Output the (x, y) coordinate of the center of the cell containing the given text.  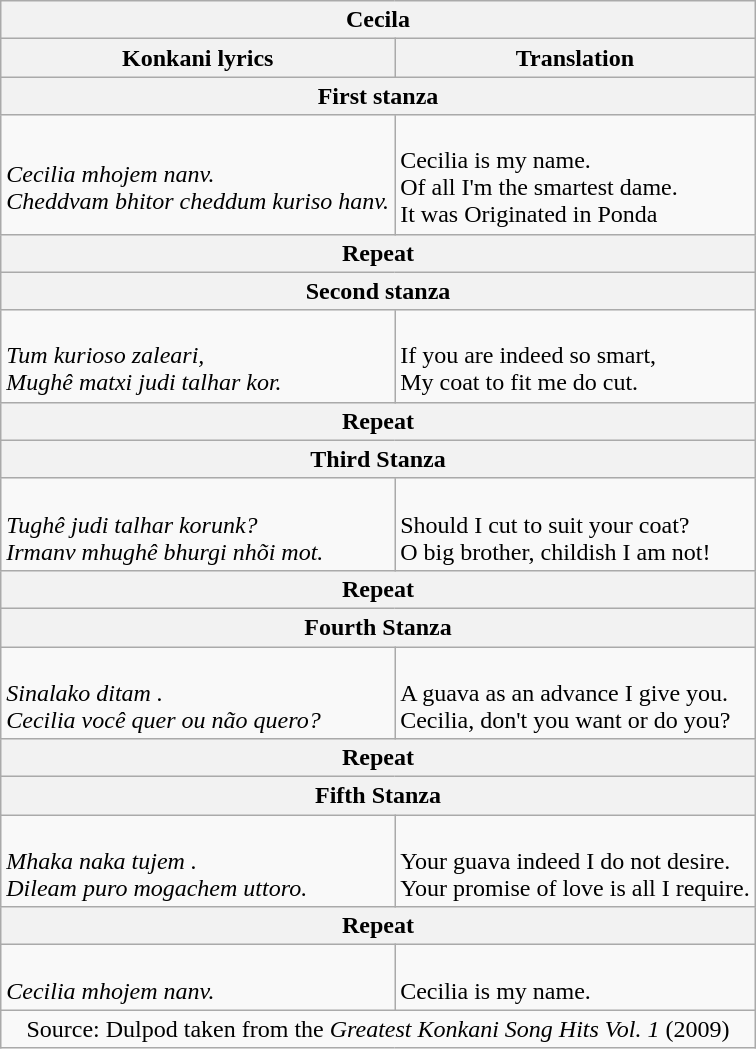
Cecila (378, 20)
A guava as an advance I give you. Cecilia, don't you want or do you? (576, 692)
Cecilia mhojem nanv. (198, 978)
Sinalako ditam . Cecilia você quer ou não quero? (198, 692)
Konkani lyrics (198, 58)
Tum kurioso zaleari, Mughê matxi judi talhar kor. (198, 356)
Your guava indeed I do not desire. Your promise of love is all I require. (576, 861)
First stanza (378, 96)
Cecilia mhojem nanv. Cheddvam bhitor cheddum kuriso hanv. (198, 174)
Mhaka naka tujem . Dileam puro mogachem uttoro. (198, 861)
Fifth Stanza (378, 796)
If you are indeed so smart, My coat to fit me do cut. (576, 356)
Cecilia is my name. (576, 978)
Cecilia is my name. Of all I'm the smartest dame. It was Originated in Ponda (576, 174)
Should I cut to suit your coat? O big brother, childish I am not! (576, 524)
Third Stanza (378, 459)
Tughê judi talhar korunk? Irmanv mhughê bhurgi nhõi mot. (198, 524)
Fourth Stanza (378, 627)
Translation (576, 58)
Source: Dulpod taken from the Greatest Konkani Song Hits Vol. 1 (2009) (378, 1029)
Second stanza (378, 291)
